Identify which cell holds the provided text, then report its (x, y) central coordinate. 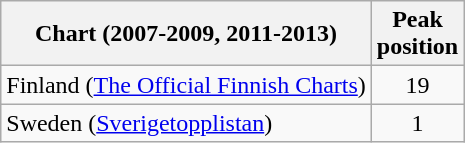
1 (417, 123)
19 (417, 85)
Peakposition (417, 34)
Sweden (Sverigetopplistan) (186, 123)
Chart (2007-2009, 2011-2013) (186, 34)
Finland (The Official Finnish Charts) (186, 85)
